Detect which cell encompasses the target text, then output its (X, Y) center coordinate. 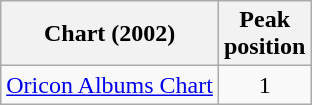
Peakposition (264, 34)
Oricon Albums Chart (110, 85)
1 (264, 85)
Chart (2002) (110, 34)
